Identify which cell holds the provided text, then report its (x, y) central coordinate. 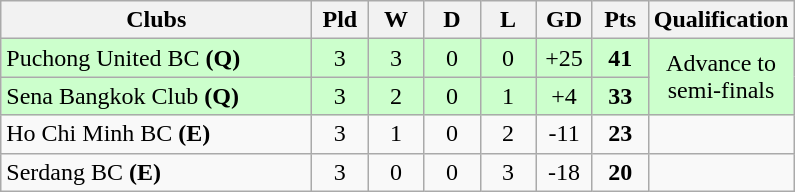
L (508, 20)
W (396, 20)
Serdang BC (E) (156, 172)
Sena Bangkok Club (Q) (156, 96)
41 (620, 58)
D (452, 20)
Pts (620, 20)
20 (620, 172)
Ho Chi Minh BC (E) (156, 134)
23 (620, 134)
Advance to semi-finals (721, 77)
+25 (564, 58)
+4 (564, 96)
Qualification (721, 20)
-11 (564, 134)
-18 (564, 172)
Clubs (156, 20)
33 (620, 96)
GD (564, 20)
Puchong United BC (Q) (156, 58)
Pld (340, 20)
